Output the [x, y] coordinate of the center of the cell containing the given text.  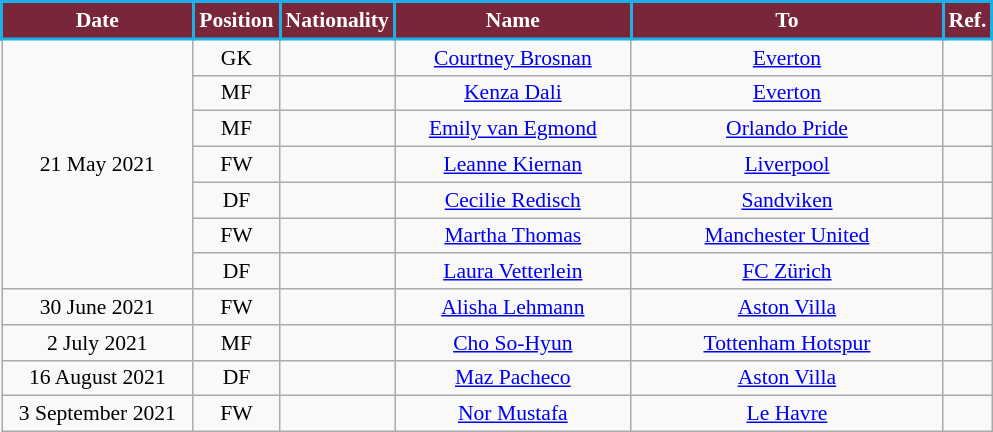
Maz Pacheco [514, 378]
Nationality [338, 20]
Emily van Egmond [514, 129]
3 September 2021 [98, 414]
Leanne Kiernan [514, 165]
Sandviken [787, 200]
Orlando Pride [787, 129]
Le Havre [787, 414]
21 May 2021 [98, 164]
2 July 2021 [98, 343]
FC Zürich [787, 272]
Nor Mustafa [514, 414]
Date [98, 20]
Kenza Dali [514, 93]
Liverpool [787, 165]
30 June 2021 [98, 307]
16 August 2021 [98, 378]
Martha Thomas [514, 236]
To [787, 20]
Alisha Lehmann [514, 307]
Cho So-Hyun [514, 343]
Cecilie Redisch [514, 200]
Name [514, 20]
Laura Vetterlein [514, 272]
Tottenham Hotspur [787, 343]
GK [236, 57]
Courtney Brosnan [514, 57]
Ref. [968, 20]
Manchester United [787, 236]
Position [236, 20]
